Return the (X, Y) coordinate for the center point of the cell that contains the specified text.  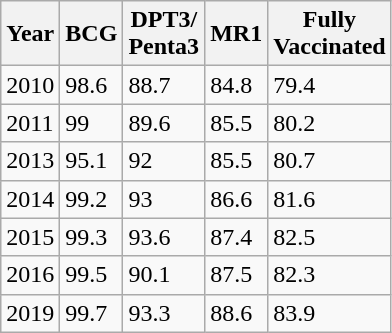
DPT3/Penta3 (164, 34)
92 (164, 161)
82.3 (330, 275)
83.9 (330, 313)
93 (164, 199)
2010 (30, 85)
80.7 (330, 161)
MR1 (236, 34)
2015 (30, 237)
88.7 (164, 85)
88.6 (236, 313)
99.5 (92, 275)
87.4 (236, 237)
95.1 (92, 161)
99.3 (92, 237)
2019 (30, 313)
99.7 (92, 313)
93.3 (164, 313)
86.6 (236, 199)
93.6 (164, 237)
87.5 (236, 275)
98.6 (92, 85)
84.8 (236, 85)
89.6 (164, 123)
99.2 (92, 199)
FullyVaccinated (330, 34)
2014 (30, 199)
Year (30, 34)
79.4 (330, 85)
81.6 (330, 199)
2011 (30, 123)
82.5 (330, 237)
2013 (30, 161)
BCG (92, 34)
2016 (30, 275)
99 (92, 123)
80.2 (330, 123)
90.1 (164, 275)
